Provide the (x, y) coordinate of the cell's center where the given text is located.  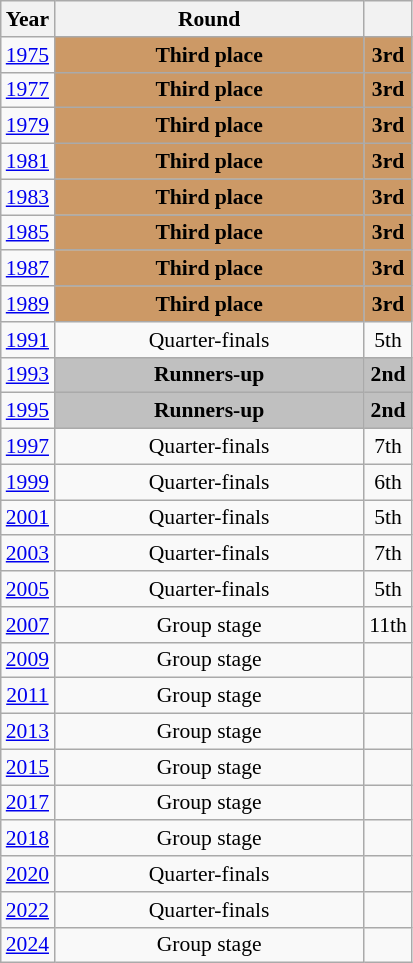
1983 (28, 197)
2018 (28, 839)
2013 (28, 732)
2003 (28, 554)
2024 (28, 945)
1985 (28, 233)
2020 (28, 874)
2001 (28, 518)
1993 (28, 375)
Round (209, 19)
Year (28, 19)
2017 (28, 803)
1999 (28, 482)
1995 (28, 411)
1989 (28, 304)
1977 (28, 90)
1997 (28, 447)
2007 (28, 625)
6th (388, 482)
1981 (28, 162)
2011 (28, 696)
1991 (28, 340)
2005 (28, 589)
2009 (28, 660)
2022 (28, 910)
1979 (28, 126)
2015 (28, 767)
1987 (28, 269)
1975 (28, 55)
11th (388, 625)
